Detect which cell encompasses the target text, then output its [X, Y] center coordinate. 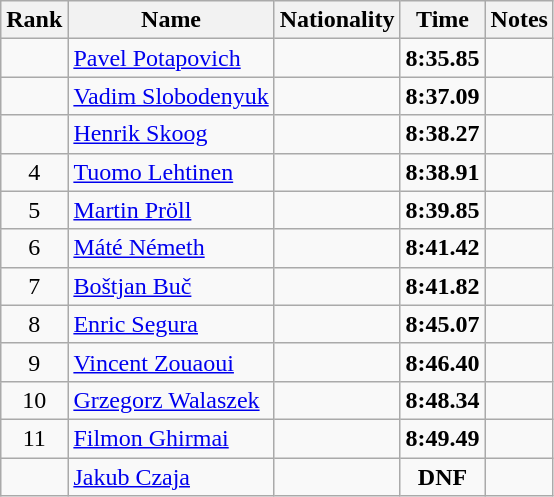
8:46.40 [442, 362]
Boštjan Buč [171, 286]
6 [34, 248]
4 [34, 172]
8:45.07 [442, 324]
Martin Pröll [171, 210]
8:41.42 [442, 248]
Pavel Potapovich [171, 58]
10 [34, 400]
8:41.82 [442, 286]
Nationality [337, 20]
Enric Segura [171, 324]
Rank [34, 20]
8 [34, 324]
Name [171, 20]
Filmon Ghirmai [171, 438]
7 [34, 286]
Máté Németh [171, 248]
Vincent Zouaoui [171, 362]
8:49.49 [442, 438]
5 [34, 210]
Grzegorz Walaszek [171, 400]
Tuomo Lehtinen [171, 172]
8:38.91 [442, 172]
8:48.34 [442, 400]
8:35.85 [442, 58]
Henrik Skoog [171, 134]
Jakub Czaja [171, 477]
11 [34, 438]
Vadim Slobodenyuk [171, 96]
8:37.09 [442, 96]
DNF [442, 477]
8:38.27 [442, 134]
8:39.85 [442, 210]
Time [442, 20]
9 [34, 362]
Notes [519, 20]
